Pinpoint the cell where the given text exists, returning its [X, Y] midpoint coordinate. 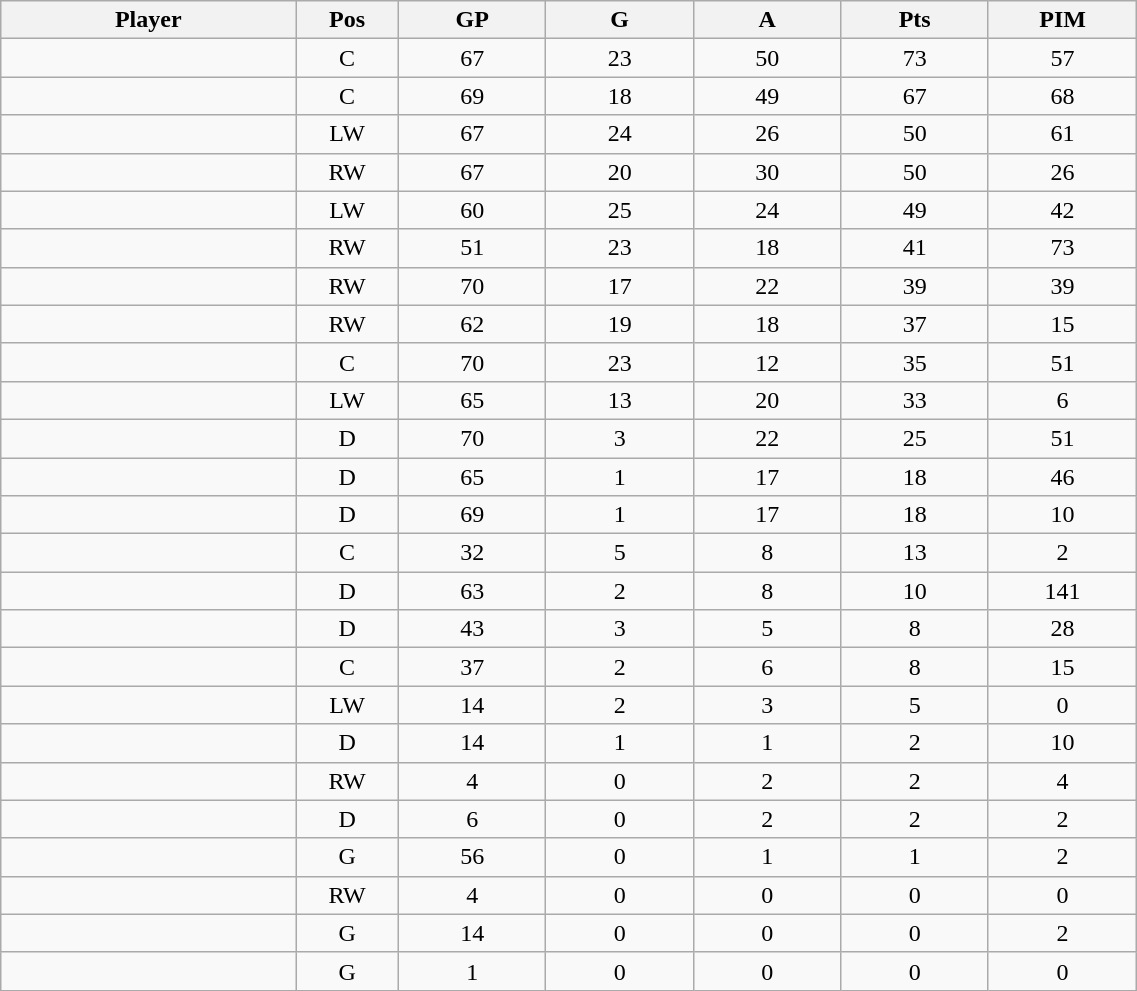
42 [1062, 210]
141 [1062, 591]
68 [1062, 96]
19 [620, 324]
41 [914, 248]
12 [766, 362]
60 [472, 210]
62 [472, 324]
32 [472, 553]
28 [1062, 629]
A [766, 20]
GP [472, 20]
30 [766, 172]
43 [472, 629]
33 [914, 400]
56 [472, 857]
Pos [348, 20]
63 [472, 591]
Player [148, 20]
PIM [1062, 20]
Pts [914, 20]
35 [914, 362]
57 [1062, 58]
46 [1062, 477]
61 [1062, 134]
